Provide the [X, Y] coordinate of the cell's center where the given text is located.  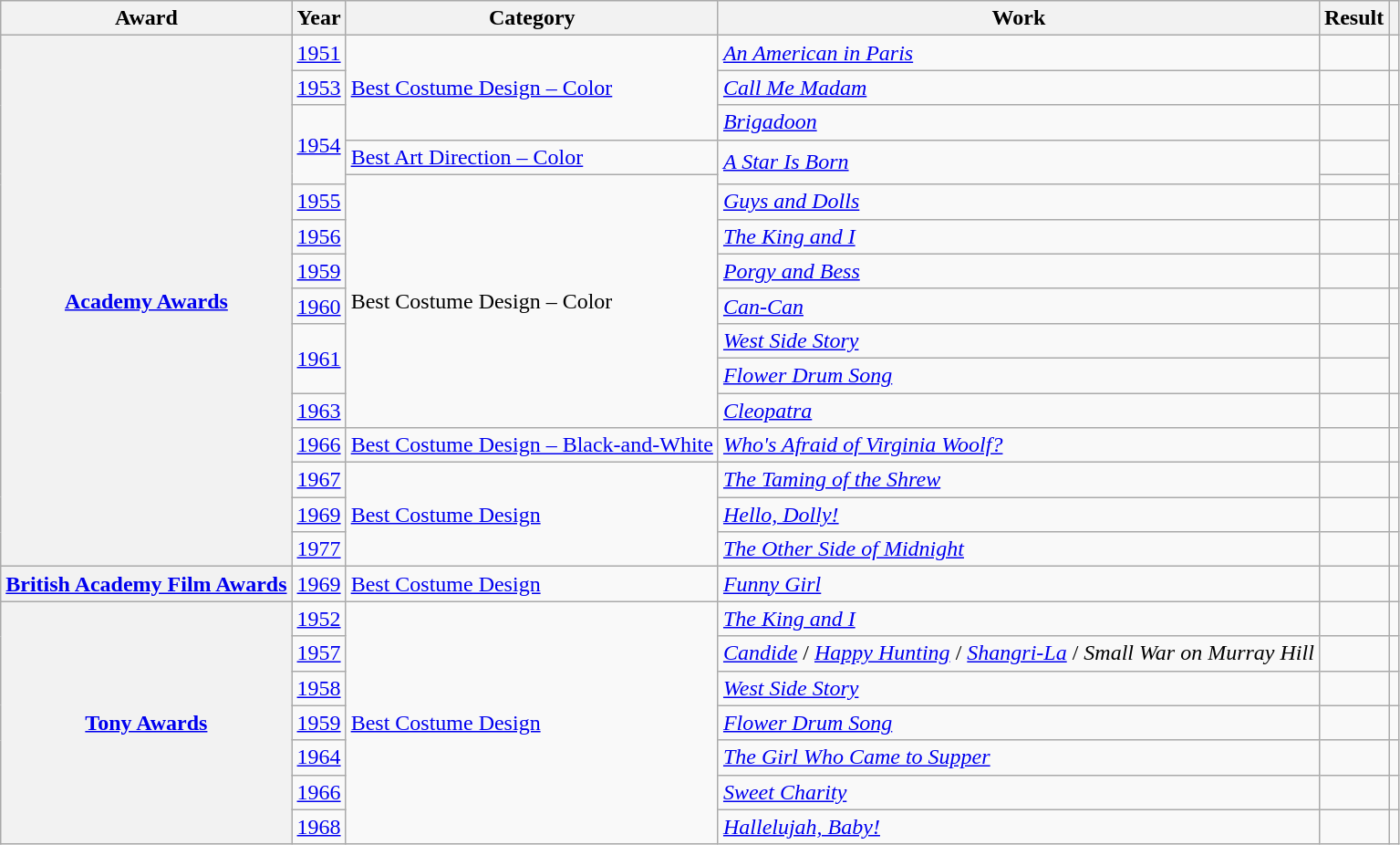
The Girl Who Came to Supper [1018, 757]
1951 [319, 53]
Academy Awards [146, 301]
Award [146, 18]
The Other Side of Midnight [1018, 549]
Funny Girl [1018, 584]
Work [1018, 18]
British Academy Film Awards [146, 584]
Can-Can [1018, 306]
A Star Is Born [1018, 162]
An American in Paris [1018, 53]
1963 [319, 410]
1977 [319, 549]
Category [532, 18]
1956 [319, 236]
1954 [319, 144]
Porgy and Bess [1018, 271]
Sweet Charity [1018, 792]
Guys and Dolls [1018, 202]
Result [1353, 18]
Call Me Madam [1018, 88]
Hallelujah, Baby! [1018, 827]
1960 [319, 306]
Year [319, 18]
Tony Awards [146, 723]
Best Art Direction – Color [532, 157]
1953 [319, 88]
Brigadoon [1018, 122]
Who's Afraid of Virginia Woolf? [1018, 445]
1968 [319, 827]
1952 [319, 619]
1964 [319, 757]
Best Costume Design – Black-and-White [532, 445]
Cleopatra [1018, 410]
1967 [319, 480]
The Taming of the Shrew [1018, 480]
1957 [319, 653]
1961 [319, 358]
Hello, Dolly! [1018, 515]
1958 [319, 688]
Candide / Happy Hunting / Shangri-La / Small War on Murray Hill [1018, 653]
1955 [319, 202]
